Output the (X, Y) coordinate of the center of the cell containing the given text.  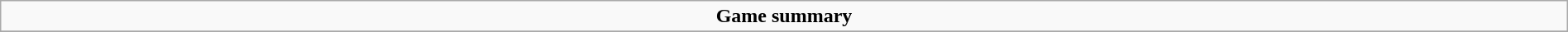
Game summary (784, 16)
